Return [x, y] of the center of cell containing provided text 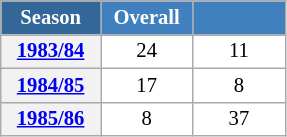
1985/86 [51, 119]
17 [146, 85]
1983/84 [51, 51]
24 [146, 51]
Season [51, 17]
11 [239, 51]
1984/85 [51, 85]
37 [239, 119]
Overall [146, 17]
